From the cell containing the given text, extract its center point as [X, Y] coordinate. 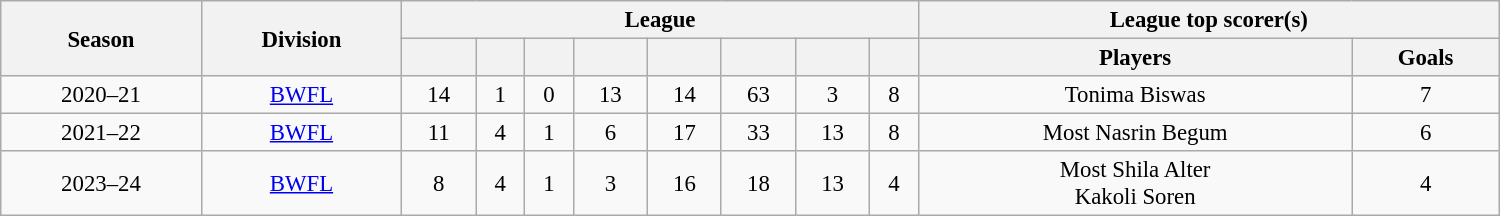
Goals [1426, 58]
7 [1426, 95]
Tonima Biswas [1135, 95]
11 [439, 133]
2020–21 [101, 95]
63 [758, 95]
16 [684, 184]
Season [101, 38]
17 [684, 133]
0 [550, 95]
League top scorer(s) [1208, 20]
33 [758, 133]
Players [1135, 58]
2023–24 [101, 184]
18 [758, 184]
Most Nasrin Begum [1135, 133]
Most Shila Alter Kakoli Soren [1135, 184]
Division [302, 38]
2021–22 [101, 133]
League [660, 20]
